Determine the [X, Y] coordinate at the center of the cell enclosing the given text.  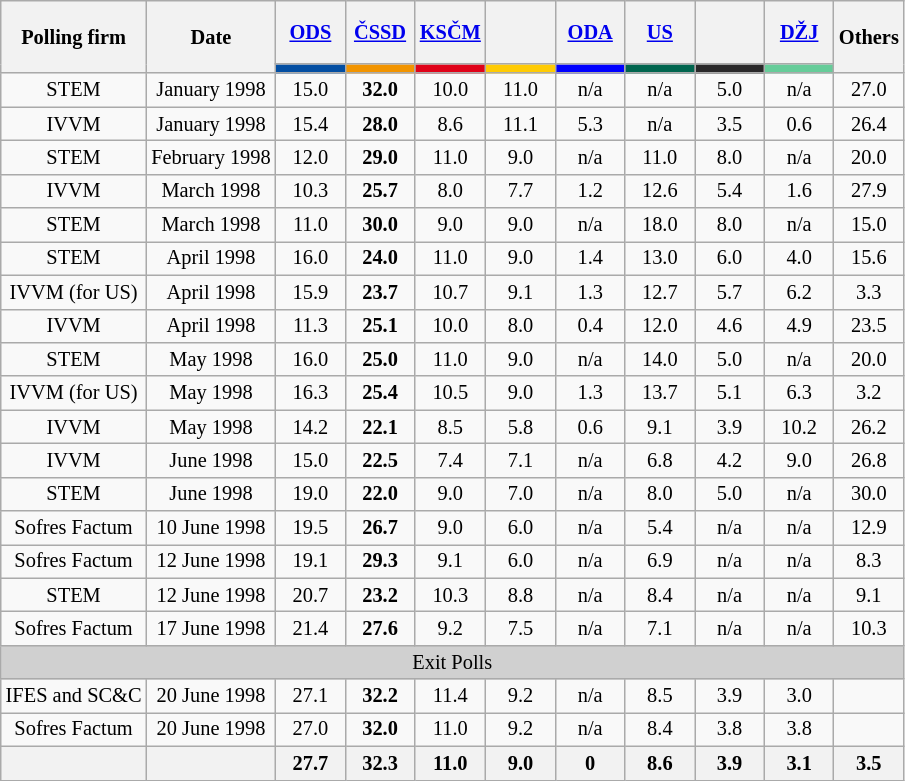
23.7 [380, 292]
13.7 [660, 393]
29.0 [380, 157]
28.0 [380, 124]
1.4 [590, 258]
8.8 [521, 595]
25.7 [380, 191]
32.3 [380, 763]
20.7 [311, 595]
14.2 [311, 427]
5.3 [590, 124]
12.7 [660, 292]
1.2 [590, 191]
7.5 [521, 629]
5.7 [730, 292]
27.7 [311, 763]
27.6 [380, 629]
Polling firm [74, 36]
15.9 [311, 292]
29.3 [380, 561]
US [660, 32]
11.4 [450, 696]
19.1 [311, 561]
26.2 [869, 427]
14.0 [660, 359]
6.8 [660, 460]
8.3 [869, 561]
KSČM [450, 32]
0 [590, 763]
26.4 [869, 124]
7.4 [450, 460]
23.2 [380, 595]
19.5 [311, 528]
1.6 [799, 191]
3.1 [799, 763]
21.4 [311, 629]
0.4 [590, 326]
11.3 [311, 326]
17 June 1998 [210, 629]
4.9 [799, 326]
Others [869, 36]
26.7 [380, 528]
24.0 [380, 258]
Exit Polls [452, 662]
ODA [590, 32]
6.9 [660, 561]
10.5 [450, 393]
6.3 [799, 393]
11.1 [521, 124]
25.4 [380, 393]
19.0 [311, 494]
3.3 [869, 292]
22.0 [380, 494]
22.1 [380, 427]
ČSSD [380, 32]
6.2 [799, 292]
IFES and SC&C [74, 696]
3.2 [869, 393]
23.5 [869, 326]
4.0 [799, 258]
February 1998 [210, 157]
27.9 [869, 191]
27.1 [311, 696]
12.9 [869, 528]
ODS [311, 32]
10.7 [450, 292]
4.6 [730, 326]
7.0 [521, 494]
25.0 [380, 359]
25.1 [380, 326]
12.6 [660, 191]
13.0 [660, 258]
10.2 [799, 427]
22.5 [380, 460]
32.2 [380, 696]
3.0 [799, 696]
18.0 [660, 225]
15.4 [311, 124]
DŽJ [799, 32]
5.1 [730, 393]
26.8 [869, 460]
4.2 [730, 460]
Date [210, 36]
7.7 [521, 191]
5.8 [521, 427]
15.6 [869, 258]
16.3 [311, 393]
10 June 1998 [210, 528]
